Return the (x, y) coordinate for the center point of the cell that contains the specified text.  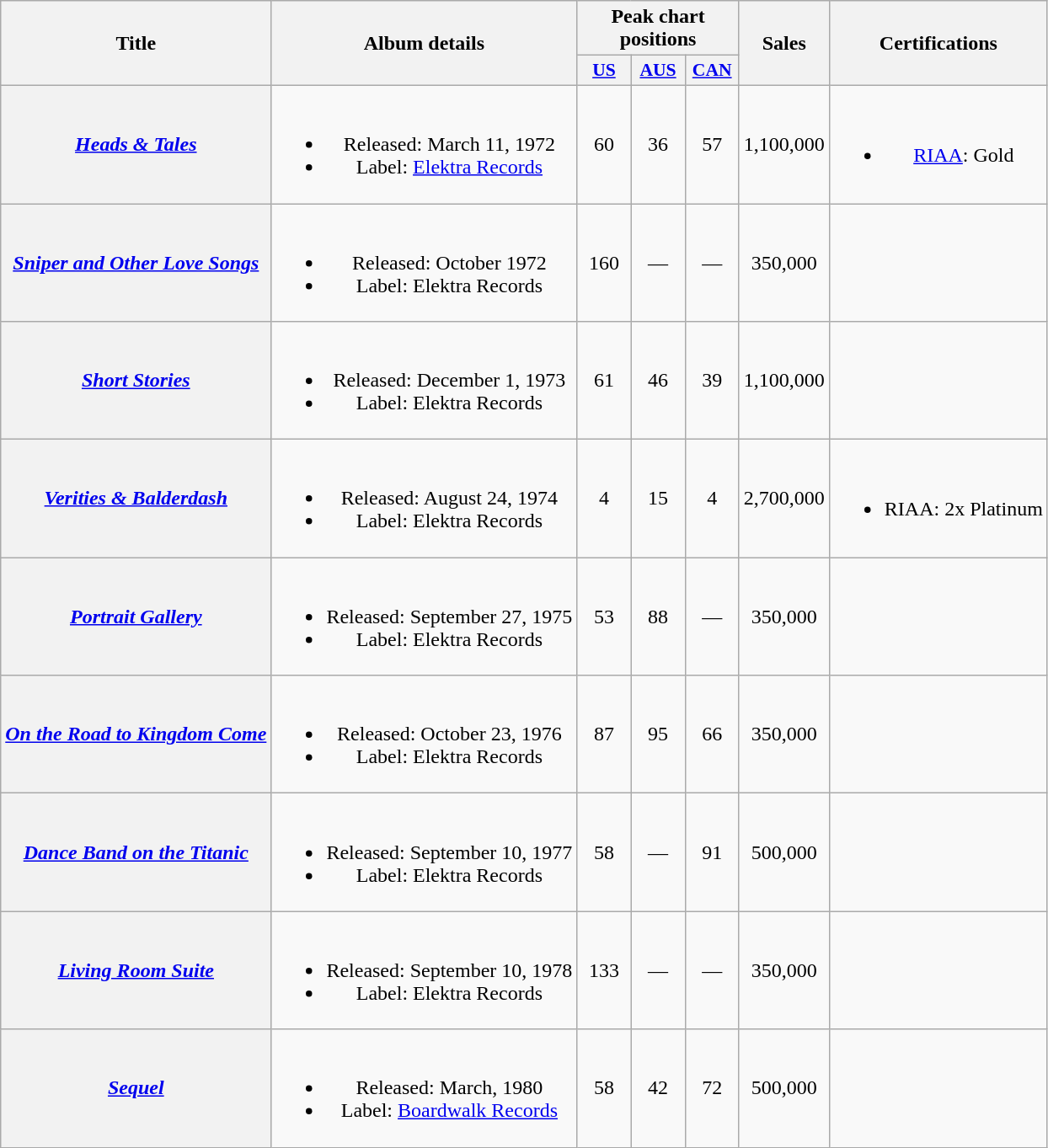
Living Room Suite (136, 970)
87 (604, 734)
Released: September 10, 1978Label: Elektra Records (425, 970)
61 (604, 381)
39 (712, 381)
On the Road to Kingdom Come (136, 734)
60 (604, 144)
95 (658, 734)
Released: September 27, 1975Label: Elektra Records (425, 617)
15 (658, 499)
Released: March, 1980Label: Boardwalk Records (425, 1088)
Sequel (136, 1088)
Released: August 24, 1974Label: Elektra Records (425, 499)
Certifications (938, 44)
133 (604, 970)
Released: September 10, 1977Label: Elektra Records (425, 852)
Verities & Balderdash (136, 499)
91 (712, 852)
66 (712, 734)
2,700,000 (783, 499)
160 (604, 263)
Portrait Gallery (136, 617)
Title (136, 44)
Released: December 1, 1973Label: Elektra Records (425, 381)
53 (604, 617)
US (604, 71)
RIAA: Gold (938, 144)
42 (658, 1088)
RIAA: 2x Platinum (938, 499)
Heads & Tales (136, 144)
Released: October 1972Label: Elektra Records (425, 263)
Sales (783, 44)
36 (658, 144)
Released: March 11, 1972Label: Elektra Records (425, 144)
88 (658, 617)
57 (712, 144)
46 (658, 381)
72 (712, 1088)
Released: October 23, 1976Label: Elektra Records (425, 734)
CAN (712, 71)
AUS (658, 71)
Album details (425, 44)
Peak chart positions (658, 29)
Dance Band on the Titanic (136, 852)
Sniper and Other Love Songs (136, 263)
Short Stories (136, 381)
